Provide the [x, y] coordinate of the cell's center where the given text is located.  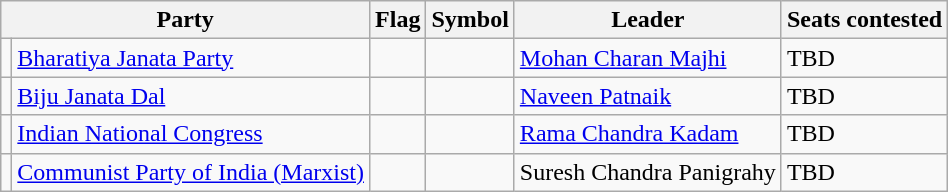
Flag [398, 20]
Rama Chandra Kadam [648, 134]
Symbol [470, 20]
Suresh Chandra Panigrahy [648, 172]
Seats contested [864, 20]
Leader [648, 20]
Naveen Patnaik [648, 96]
Indian National Congress [191, 134]
Bharatiya Janata Party [191, 58]
Party [186, 20]
Mohan Charan Majhi [648, 58]
Communist Party of India (Marxist) [191, 172]
Biju Janata Dal [191, 96]
